Provide the (X, Y) coordinate of the cell's center where the given text is located.  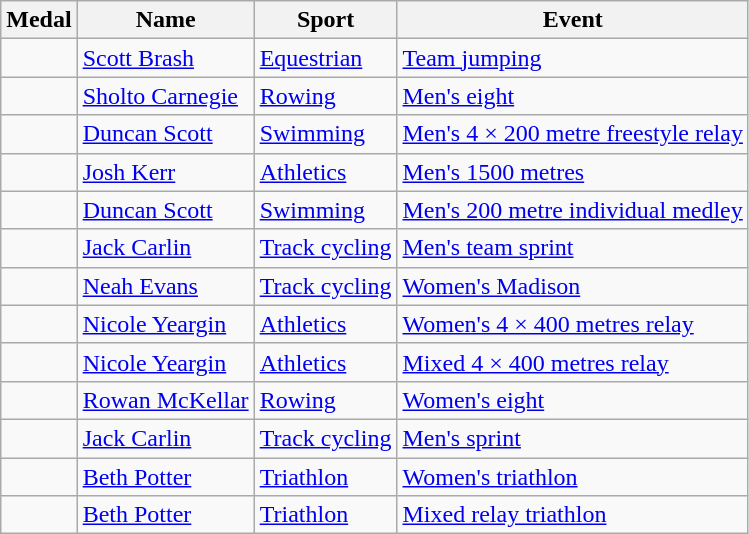
Men's sprint (572, 438)
Event (572, 20)
Women's triathlon (572, 477)
Men's 200 metre individual medley (572, 210)
Rowan McKellar (166, 400)
Name (166, 20)
Josh Kerr (166, 172)
Women's 4 × 400 metres relay (572, 324)
Sport (326, 20)
Sholto Carnegie (166, 96)
Neah Evans (166, 286)
Men's team sprint (572, 248)
Medal (39, 20)
Mixed 4 × 400 metres relay (572, 362)
Mixed relay triathlon (572, 515)
Men's 1500 metres (572, 172)
Women's Madison (572, 286)
Equestrian (326, 58)
Team jumping (572, 58)
Scott Brash (166, 58)
Men's 4 × 200 metre freestyle relay (572, 134)
Women's eight (572, 400)
Men's eight (572, 96)
